Provide the [x, y] coordinate of the cell's center where the given text is located.  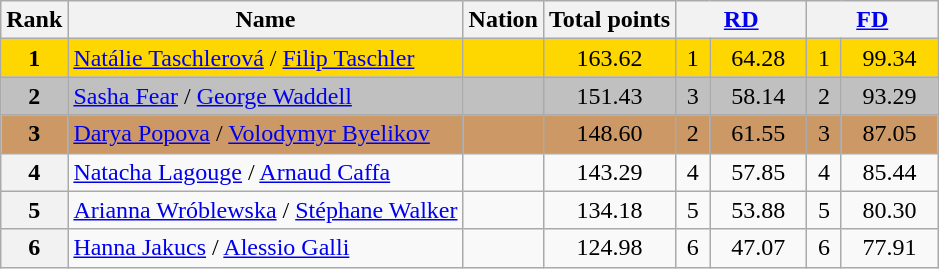
Arianna Wróblewska / Stéphane Walker [266, 210]
99.34 [890, 58]
Darya Popova / Volodymyr Byelikov [266, 134]
134.18 [609, 210]
58.14 [758, 96]
RD [742, 20]
47.07 [758, 248]
93.29 [890, 96]
Rank [34, 20]
Sasha Fear / George Waddell [266, 96]
87.05 [890, 134]
61.55 [758, 134]
77.91 [890, 248]
53.88 [758, 210]
Total points [609, 20]
124.98 [609, 248]
64.28 [758, 58]
Natálie Taschlerová / Filip Taschler [266, 58]
143.29 [609, 172]
Natacha Lagouge / Arnaud Caffa [266, 172]
80.30 [890, 210]
85.44 [890, 172]
57.85 [758, 172]
163.62 [609, 58]
Nation [503, 20]
Hanna Jakucs / Alessio Galli [266, 248]
148.60 [609, 134]
Name [266, 20]
FD [872, 20]
151.43 [609, 96]
